Return [x, y] of the center of cell containing provided text 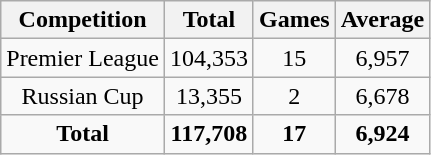
117,708 [208, 134]
2 [294, 96]
15 [294, 58]
Russian Cup [83, 96]
17 [294, 134]
104,353 [208, 58]
Premier League [83, 58]
13,355 [208, 96]
6,678 [382, 96]
6,924 [382, 134]
Games [294, 20]
6,957 [382, 58]
Average [382, 20]
Competition [83, 20]
